Return the (x, y) coordinate for the center point of the cell that contains the specified text.  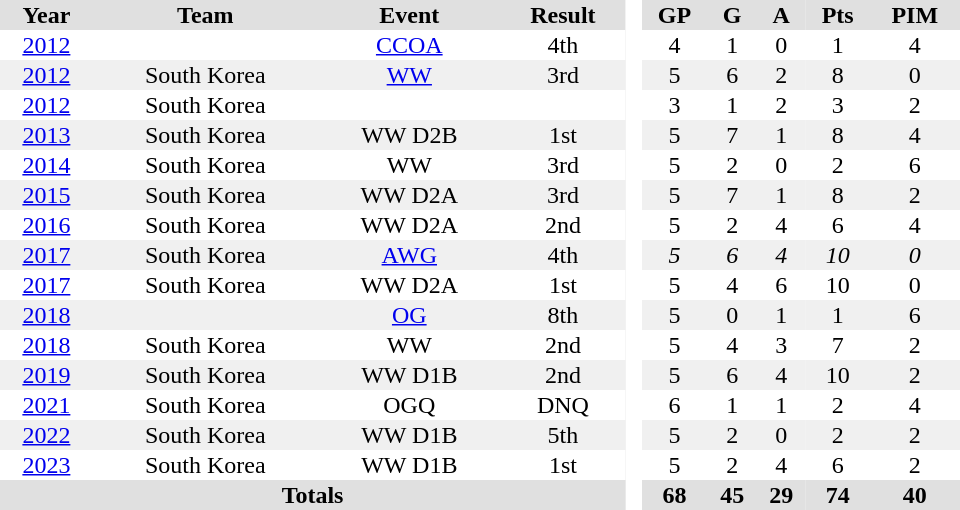
PIM (914, 15)
2022 (46, 435)
2015 (46, 195)
Team (206, 15)
2014 (46, 165)
AWG (410, 255)
Year (46, 15)
40 (914, 495)
8th (563, 315)
Event (410, 15)
2019 (46, 375)
2013 (46, 135)
A (782, 15)
G (732, 15)
OG (410, 315)
DNQ (563, 405)
2023 (46, 465)
68 (674, 495)
5th (563, 435)
GP (674, 15)
WW D2B (410, 135)
45 (732, 495)
OGQ (410, 405)
74 (838, 495)
29 (782, 495)
2021 (46, 405)
2016 (46, 225)
Pts (838, 15)
CCOA (410, 45)
Totals (312, 495)
Result (563, 15)
